Detect which cell encompasses the target text, then output its (x, y) center coordinate. 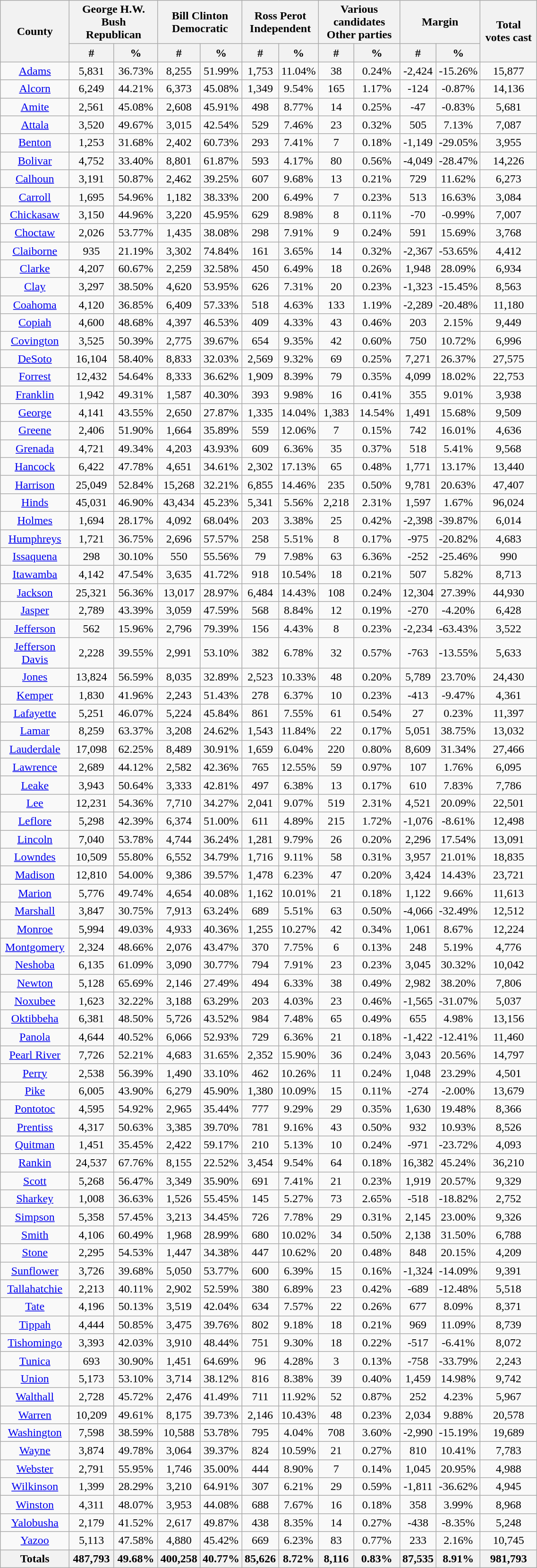
2,352 (260, 1055)
12,810 (92, 875)
36,210 (509, 1163)
693 (92, 1361)
52.84% (136, 484)
444 (260, 1469)
11.04% (298, 71)
20.09% (458, 803)
8,366 (509, 1109)
6,249 (92, 89)
5,726 (179, 1019)
8,116 (336, 1559)
35.00% (221, 1469)
3,768 (509, 233)
8.72% (298, 1559)
0.34% (377, 929)
8.09% (458, 1307)
Yazoo (35, 1541)
-2,367 (418, 251)
1,008 (92, 1199)
8.84% (298, 611)
4,141 (92, 413)
2,295 (92, 1253)
711 (260, 1396)
42.39% (136, 821)
200 (260, 197)
654 (260, 341)
1,830 (92, 695)
13,824 (92, 677)
40.11% (136, 1289)
61 (336, 713)
-1,149 (418, 143)
4.98% (458, 1019)
47.54% (136, 575)
87,535 (418, 1559)
5.13% (298, 1145)
795 (260, 1433)
-758 (418, 1361)
45.24% (458, 1163)
3,635 (179, 575)
9.07% (298, 803)
3.99% (458, 1505)
10.54% (298, 575)
8,333 (179, 377)
51.90% (136, 431)
26.37% (458, 359)
382 (260, 653)
3,297 (92, 287)
9.35% (298, 341)
9,568 (509, 448)
1,721 (92, 538)
2,213 (92, 1289)
15.69% (458, 233)
3.38% (298, 520)
1.76% (458, 767)
-33.79% (458, 1361)
409 (260, 323)
28.17% (136, 520)
-1,323 (418, 287)
15.68% (458, 413)
2,791 (92, 1469)
6.33% (298, 983)
12,498 (509, 821)
Winston (35, 1505)
Monroe (35, 929)
10.59% (298, 1451)
-124 (418, 89)
-9.47% (458, 695)
56.59% (136, 677)
12,224 (509, 929)
4,595 (92, 1109)
43.93% (221, 448)
16.63% (458, 197)
8,713 (509, 575)
-252 (418, 557)
8.90% (298, 1469)
69 (336, 359)
49.74% (136, 893)
4.63% (298, 305)
8,833 (179, 359)
47,407 (509, 484)
497 (260, 785)
1,399 (92, 1487)
34.27% (221, 803)
36 (336, 1055)
4,988 (509, 1469)
38.50% (136, 287)
3,385 (179, 1127)
Leflore (35, 821)
-39.87% (458, 520)
48.68% (136, 323)
5,358 (92, 1217)
1,623 (92, 1001)
1,478 (260, 875)
3,210 (179, 1487)
7,913 (179, 911)
24,537 (92, 1163)
3,475 (179, 1325)
Perry (35, 1073)
George (35, 413)
34.38% (221, 1253)
Wilkinson (35, 1487)
Copiah (35, 323)
9,781 (418, 484)
George H.W. BushRepublican (114, 22)
42.54% (221, 125)
0.19% (377, 611)
Alcorn (35, 89)
2,689 (92, 767)
-0.87% (458, 89)
3,957 (418, 857)
1,597 (418, 502)
12,432 (92, 377)
5,298 (92, 821)
49.31% (136, 395)
7.48% (298, 1019)
5,341 (260, 502)
Benton (35, 143)
Marshall (35, 911)
30.91% (221, 749)
-47 (418, 107)
8.67% (458, 929)
64.69% (221, 1361)
1,968 (179, 1235)
32.58% (221, 269)
4,120 (92, 305)
7.78% (298, 1217)
7,786 (509, 785)
68.04% (221, 520)
10,042 (509, 965)
165 (336, 89)
36.85% (136, 305)
6.39% (298, 1271)
39 (336, 1378)
3,910 (179, 1343)
10,209 (92, 1414)
355 (418, 395)
655 (418, 1019)
559 (260, 431)
2,026 (92, 233)
438 (260, 1523)
-2,234 (418, 629)
6,996 (509, 341)
58 (336, 857)
38.20% (458, 983)
-15.45% (458, 287)
161 (260, 251)
41.52% (136, 1523)
Sharkey (35, 1199)
Lafayette (35, 713)
19,689 (509, 1433)
2,041 (260, 803)
Hancock (35, 466)
22,753 (509, 377)
3,726 (92, 1271)
611 (260, 821)
9.66% (458, 893)
969 (418, 1325)
25,321 (92, 593)
4,945 (509, 1487)
Jackson (35, 593)
64.91% (221, 1487)
0.97% (377, 767)
708 (336, 1433)
5,113 (92, 1541)
DeSoto (35, 359)
Clarke (35, 269)
17,098 (92, 749)
0.56% (377, 161)
31.65% (221, 1055)
12.06% (298, 431)
6,552 (179, 857)
1,490 (179, 1073)
36.75% (136, 538)
1,253 (92, 143)
6,279 (179, 1091)
4,311 (92, 1505)
1,543 (260, 731)
Harrison (35, 484)
3,393 (92, 1343)
33.40% (136, 161)
6.21% (298, 1487)
4.28% (298, 1361)
34 (336, 1235)
462 (260, 1073)
57.45% (136, 1217)
27.39% (458, 593)
5,224 (179, 713)
-517 (418, 1343)
5,248 (509, 1523)
Noxubee (35, 1001)
35.45% (136, 1145)
6,934 (509, 269)
7.13% (458, 125)
74.84% (221, 251)
7.98% (298, 557)
42.04% (221, 1307)
8,072 (509, 1343)
4,196 (92, 1307)
-2,289 (418, 305)
7.55% (298, 713)
1,255 (260, 929)
10.09% (298, 1091)
Pontotoc (35, 1109)
9.11% (298, 857)
56.36% (136, 593)
-20.48% (458, 305)
6 (336, 947)
-20.82% (458, 538)
-4,049 (418, 161)
47.58% (136, 1541)
43.90% (136, 1091)
21.01% (458, 857)
35 (336, 448)
50.64% (136, 785)
26 (336, 839)
5,128 (92, 983)
12,304 (418, 593)
Amite (35, 107)
50.85% (136, 1325)
47.78% (136, 466)
-975 (418, 538)
Tate (35, 1307)
-1,324 (418, 1271)
235 (336, 484)
2,523 (260, 677)
3,064 (179, 1451)
2,302 (260, 466)
39.68% (136, 1271)
48.50% (136, 1019)
688 (260, 1505)
3,424 (418, 875)
41.96% (136, 695)
10.72% (458, 341)
43.39% (136, 611)
519 (336, 803)
487,793 (92, 1559)
7.46% (298, 125)
54.92% (136, 1109)
258 (260, 538)
3,150 (92, 215)
3.65% (298, 251)
10.02% (298, 1235)
12.55% (298, 767)
248 (418, 947)
-6.41% (458, 1343)
-36.62% (458, 1487)
Clay (35, 287)
96 (260, 1361)
6.78% (298, 653)
918 (260, 575)
10.93% (458, 1127)
Stone (35, 1253)
14.46% (298, 484)
15,877 (509, 71)
2,406 (92, 431)
765 (260, 767)
39.55% (136, 653)
562 (92, 629)
Choctaw (35, 233)
39.37% (221, 1451)
44,930 (509, 593)
39.76% (221, 1325)
4,620 (179, 287)
8,563 (509, 287)
4,209 (509, 1253)
1,526 (179, 1199)
8,739 (509, 1325)
3,349 (179, 1181)
50.39% (136, 341)
1,746 (179, 1469)
2,034 (418, 1414)
Lauderdale (35, 749)
4.89% (298, 821)
2,259 (179, 269)
21.19% (136, 251)
10,509 (92, 857)
233 (418, 1541)
4,203 (179, 448)
54.64% (136, 377)
4,397 (179, 323)
8,609 (418, 749)
27,575 (509, 359)
60.67% (136, 269)
Oktibbeha (35, 1019)
36.62% (221, 377)
0.40% (377, 1378)
Prentiss (35, 1127)
9.16% (298, 1127)
20,578 (509, 1414)
9,509 (509, 413)
34.79% (221, 857)
7,726 (92, 1055)
15,268 (179, 484)
10.33% (298, 677)
-2,398 (418, 520)
2,138 (418, 1235)
2,796 (179, 629)
2,422 (179, 1145)
Pike (35, 1091)
5,051 (418, 731)
1,587 (179, 395)
96,024 (509, 502)
9.30% (298, 1343)
816 (260, 1378)
25,049 (92, 484)
Chickasaw (35, 215)
63.37% (136, 731)
50.87% (136, 179)
Pearl River (35, 1055)
61.87% (221, 161)
27.49% (221, 983)
794 (260, 965)
-2.00% (458, 1091)
Lincoln (35, 839)
51.43% (221, 695)
62.25% (136, 749)
-413 (418, 695)
861 (260, 713)
Jasper (35, 611)
50.13% (136, 1307)
-32.49% (458, 911)
1,694 (92, 520)
6.89% (298, 1289)
210 (260, 1145)
1,659 (260, 749)
1,048 (418, 1073)
9 (336, 233)
2,076 (179, 947)
4,636 (509, 431)
1.17% (377, 89)
1.19% (377, 305)
Coahoma (35, 305)
39.25% (221, 179)
43.47% (221, 947)
591 (418, 233)
8,801 (179, 161)
61.09% (136, 965)
2,991 (179, 653)
607 (260, 179)
5,681 (509, 107)
781 (260, 1127)
307 (260, 1487)
3,015 (179, 125)
8.77% (298, 107)
-971 (418, 1145)
610 (418, 785)
358 (418, 1505)
669 (260, 1541)
932 (418, 1127)
1,771 (418, 466)
25 (336, 520)
750 (418, 341)
Tallahatchie (35, 1289)
4,412 (509, 251)
7.75% (298, 947)
Bolivar (35, 161)
7.83% (458, 785)
5.41% (458, 448)
4.43% (298, 629)
46.07% (136, 713)
-23.72% (458, 1145)
43,434 (179, 502)
12 (336, 611)
5,050 (179, 1271)
-0.99% (458, 215)
85,626 (260, 1559)
County (35, 31)
11,613 (509, 893)
5,776 (92, 893)
Franklin (35, 395)
38.59% (136, 1433)
13,679 (509, 1091)
39.70% (221, 1127)
593 (260, 161)
3,520 (92, 125)
Webster (35, 1469)
6,381 (92, 1019)
54.96% (136, 197)
5,789 (418, 677)
31.68% (136, 143)
18.02% (458, 377)
-8.35% (458, 1523)
47 (336, 875)
36.63% (136, 1199)
7,087 (509, 125)
626 (260, 287)
-12.41% (458, 1037)
1,435 (179, 233)
1,942 (92, 395)
3,045 (418, 965)
550 (179, 557)
63.29% (221, 1001)
8.91% (458, 1559)
12,512 (509, 911)
7,598 (92, 1433)
-4.20% (458, 611)
2,902 (179, 1289)
0.22% (377, 1343)
810 (418, 1451)
Various candidatesOther parties (359, 22)
5,967 (509, 1396)
0.54% (377, 713)
22.52% (221, 1163)
Quitman (35, 1145)
-1,565 (418, 1001)
10.62% (298, 1253)
45.90% (221, 1091)
7,806 (509, 983)
9.98% (298, 395)
55.56% (221, 557)
-0.83% (458, 107)
2.15% (458, 323)
6,095 (509, 767)
38.08% (221, 233)
Warren (35, 1414)
4,880 (179, 1541)
0.16% (377, 1271)
7.31% (298, 287)
63.24% (221, 911)
43.52% (221, 1019)
3,213 (179, 1217)
4.23% (458, 1396)
2,476 (179, 1396)
2,145 (418, 1217)
10,588 (179, 1433)
20.63% (458, 484)
1,182 (179, 197)
2,650 (179, 413)
-15.19% (458, 1433)
3,302 (179, 251)
4,521 (418, 803)
60.49% (136, 1235)
49.78% (136, 1451)
11 (336, 1073)
1,664 (179, 431)
10.27% (298, 929)
1,281 (260, 839)
4,644 (92, 1037)
-763 (418, 653)
Adams (35, 71)
370 (260, 947)
67.76% (136, 1163)
11.84% (298, 731)
6,788 (509, 1235)
4,651 (179, 466)
Wayne (35, 1451)
3,847 (92, 911)
59 (336, 767)
Jefferson (35, 629)
34.45% (221, 1217)
31.50% (458, 1235)
4,752 (92, 161)
8,155 (179, 1163)
802 (260, 1325)
83 (336, 1541)
3,522 (509, 629)
8,371 (509, 1307)
27 (418, 713)
634 (260, 1307)
2,228 (92, 653)
46.90% (136, 502)
Issaquena (35, 557)
8,259 (92, 731)
7.57% (298, 1307)
38.75% (458, 731)
24.62% (221, 731)
-1,422 (418, 1037)
6.38% (298, 785)
10.41% (458, 1451)
Neshoba (35, 965)
10.43% (298, 1414)
Grenada (35, 448)
15.90% (298, 1055)
7,710 (179, 803)
5.27% (298, 1199)
0.87% (377, 1396)
5,268 (92, 1181)
5,994 (92, 929)
Holmes (35, 520)
Tishomingo (35, 1343)
0.60% (377, 341)
49.61% (136, 1414)
11,180 (509, 305)
9.29% (298, 1109)
8,526 (509, 1127)
-2,424 (418, 71)
2,775 (179, 341)
5,518 (509, 1289)
3,333 (179, 785)
10,745 (509, 1541)
Rankin (35, 1163)
1,122 (418, 893)
107 (418, 767)
2,728 (92, 1396)
108 (336, 593)
Itawamba (35, 575)
32.21% (221, 484)
36.24% (221, 839)
Humphreys (35, 538)
Madison (35, 875)
2,582 (179, 767)
-18.82% (458, 1199)
1,919 (418, 1181)
4,207 (92, 269)
-63.43% (458, 629)
380 (260, 1289)
494 (260, 983)
16,382 (418, 1163)
3,090 (179, 965)
13,440 (509, 466)
-518 (418, 1199)
2,538 (92, 1073)
40.52% (136, 1037)
984 (260, 1019)
6.37% (298, 695)
3,714 (179, 1378)
3,454 (260, 1163)
40.08% (221, 893)
12,231 (92, 803)
36.73% (136, 71)
Lamar (35, 731)
11,397 (509, 713)
52.21% (136, 1055)
50.63% (136, 1127)
1,162 (260, 893)
49.87% (221, 1523)
4,444 (92, 1325)
0.41% (377, 395)
7,271 (418, 359)
14.04% (298, 413)
-4,066 (418, 911)
27.87% (221, 413)
505 (418, 125)
14.54% (377, 413)
2,608 (179, 107)
Greene (35, 431)
54.53% (136, 1253)
44.12% (136, 767)
513 (418, 197)
42.03% (136, 1343)
4,654 (179, 893)
23.29% (458, 1073)
Jefferson Davis (35, 653)
11,460 (509, 1037)
Leake (35, 785)
1,459 (418, 1378)
-1,811 (418, 1487)
Tunica (35, 1361)
Marion (35, 893)
4.17% (298, 161)
0.57% (377, 653)
0.14% (377, 1469)
4,721 (92, 448)
44.96% (136, 215)
9.68% (298, 179)
4.33% (298, 323)
30.10% (136, 557)
Simpson (35, 1217)
-28.47% (458, 161)
42.81% (221, 785)
45.23% (221, 502)
215 (336, 821)
568 (260, 611)
39.73% (221, 1414)
34.61% (221, 466)
609 (260, 448)
1,045 (418, 1469)
35.44% (221, 1109)
-14.09% (458, 1271)
45.42% (221, 1541)
13.17% (458, 466)
48.44% (221, 1343)
5.82% (458, 575)
680 (260, 1235)
6,066 (179, 1037)
13,091 (509, 839)
56.39% (136, 1073)
41.49% (221, 1396)
Covington (35, 341)
4.04% (298, 1433)
2,218 (336, 502)
15.96% (136, 629)
677 (418, 1307)
32.03% (221, 359)
9,326 (509, 1217)
691 (260, 1181)
4,092 (179, 520)
498 (260, 107)
32.22% (136, 1001)
Montgomery (35, 947)
1,380 (260, 1091)
Panola (35, 1037)
30.90% (136, 1361)
9,329 (509, 1181)
Ross PerotIndependent (280, 22)
629 (260, 215)
Lee (35, 803)
1,716 (260, 857)
2,789 (92, 611)
19.48% (458, 1109)
9.01% (458, 395)
8.39% (298, 377)
55.80% (136, 857)
9.79% (298, 839)
49.03% (136, 929)
45.91% (221, 107)
23,721 (509, 875)
293 (260, 143)
45.84% (221, 713)
1,630 (418, 1109)
30.75% (136, 911)
49.34% (136, 448)
56.47% (136, 1181)
848 (418, 1253)
3,955 (509, 143)
7.67% (298, 1505)
80 (336, 161)
7,783 (509, 1451)
145 (260, 1199)
8,968 (509, 1505)
Lowndes (35, 857)
-12.48% (458, 1289)
2,569 (260, 359)
9,449 (509, 323)
6,374 (179, 821)
Totals (35, 1559)
1,447 (179, 1253)
2,982 (418, 983)
54.36% (136, 803)
689 (260, 911)
447 (260, 1253)
57.33% (221, 305)
55.45% (221, 1199)
52.93% (221, 1037)
6,409 (179, 305)
1,695 (92, 197)
3,874 (92, 1451)
2,296 (418, 839)
5,173 (92, 1378)
6,135 (92, 965)
6,428 (509, 611)
981,793 (509, 1559)
48.07% (136, 1505)
Hinds (35, 502)
2,561 (92, 107)
3 (336, 1361)
5.56% (298, 502)
-438 (418, 1523)
3,084 (509, 197)
1,948 (418, 269)
Sunflower (35, 1271)
1,909 (260, 377)
6,373 (179, 89)
79.39% (221, 629)
935 (92, 251)
24,430 (509, 677)
10.26% (298, 1073)
57.57% (221, 538)
33.10% (221, 1073)
7,007 (509, 215)
9.32% (298, 359)
39.67% (221, 341)
14,226 (509, 161)
28.99% (221, 1235)
32 (336, 653)
11.62% (458, 179)
0.83% (377, 1559)
Union (35, 1378)
32.89% (221, 677)
2,179 (92, 1523)
990 (509, 557)
0.59% (377, 1487)
1,335 (260, 413)
45,031 (92, 502)
-53.65% (458, 251)
28.09% (458, 269)
3.60% (377, 1433)
16,104 (92, 359)
53.95% (221, 287)
8,255 (179, 71)
60.73% (221, 143)
742 (418, 431)
4,106 (92, 1235)
38.33% (221, 197)
Kemper (35, 695)
45.72% (136, 1396)
5,037 (509, 1001)
400,258 (179, 1559)
40.77% (221, 1559)
-15.26% (458, 71)
10.01% (298, 893)
0.15% (377, 431)
3,208 (179, 731)
6,855 (260, 484)
6,014 (509, 520)
Smith (35, 1235)
Attala (35, 125)
18,835 (509, 857)
0.37% (377, 448)
9,742 (509, 1378)
4,776 (509, 947)
11.09% (458, 1325)
20.95% (458, 1469)
Margin (440, 22)
3,938 (509, 395)
49.67% (136, 125)
4,933 (179, 929)
14,136 (509, 89)
17.13% (298, 466)
1.72% (377, 821)
4,361 (509, 695)
47.59% (221, 611)
20.56% (458, 1055)
51.00% (221, 821)
Calhoun (35, 179)
4,501 (509, 1073)
252 (418, 1396)
13,017 (179, 593)
9.88% (458, 1414)
6,005 (92, 1091)
16.01% (458, 431)
726 (260, 1217)
2,965 (179, 1109)
1,061 (418, 929)
73 (336, 1199)
6,273 (509, 179)
393 (260, 395)
3,953 (179, 1505)
38.12% (221, 1378)
Carroll (35, 197)
Bill ClintonDemocratic (200, 22)
Newton (35, 983)
824 (260, 1451)
44.08% (221, 1505)
28.29% (136, 1487)
-31.07% (458, 1001)
9,386 (179, 875)
20.57% (458, 1181)
Claiborne (35, 251)
31.34% (458, 749)
2.65% (377, 1199)
8.38% (298, 1378)
529 (260, 125)
48.66% (136, 947)
220 (336, 749)
27,466 (509, 749)
52.59% (221, 1289)
3,043 (418, 1055)
Total votes cast (509, 31)
59.17% (221, 1145)
17.54% (458, 839)
2,462 (179, 179)
23.00% (458, 1217)
58.40% (136, 359)
Forrest (35, 377)
28.97% (221, 593)
Tippah (35, 1325)
11.92% (298, 1396)
8,035 (179, 677)
2,324 (92, 947)
2,696 (179, 538)
9.18% (298, 1325)
4.03% (298, 1001)
1,753 (260, 71)
0.77% (377, 1541)
4,744 (179, 839)
8,489 (179, 749)
-8.61% (458, 821)
20.15% (458, 1253)
8,175 (179, 1414)
8.98% (298, 215)
40.30% (221, 395)
64 (336, 1163)
65.69% (136, 983)
6,422 (92, 466)
5,251 (92, 713)
1,383 (336, 413)
2,752 (509, 1199)
35.89% (221, 431)
45.95% (221, 215)
-25.46% (458, 557)
507 (418, 575)
Yalobusha (35, 1523)
3,188 (179, 1001)
-2,990 (418, 1433)
600 (260, 1271)
3,059 (179, 611)
450 (260, 269)
7,040 (92, 839)
14.98% (458, 1378)
42.36% (221, 767)
1,491 (418, 413)
41.72% (221, 575)
43.55% (136, 413)
Walthall (35, 1396)
13,156 (509, 1019)
3,943 (92, 785)
3,191 (92, 179)
54.00% (136, 875)
777 (260, 1109)
9,391 (509, 1271)
14,797 (509, 1055)
278 (260, 695)
5,831 (92, 71)
Washington (35, 1433)
30.32% (458, 965)
51.99% (221, 71)
2,402 (179, 143)
4,600 (92, 323)
8.35% (298, 1523)
55.95% (136, 1469)
-70 (418, 215)
2,617 (179, 1523)
-13.55% (458, 653)
3,519 (179, 1307)
5.19% (458, 947)
4,093 (509, 1145)
4,142 (92, 575)
-689 (418, 1289)
1,349 (260, 89)
2.16% (458, 1541)
44.21% (136, 89)
3,525 (92, 341)
39.57% (221, 875)
6,484 (260, 593)
35.90% (221, 1181)
-274 (418, 1091)
46.53% (221, 323)
30.77% (221, 965)
-29.05% (458, 143)
Lawrence (35, 767)
22,501 (509, 803)
Scott (35, 1181)
23.70% (458, 677)
133 (336, 305)
751 (260, 1343)
4,099 (418, 377)
3,220 (179, 215)
0.80% (377, 749)
5,633 (509, 653)
4,317 (92, 1127)
156 (260, 629)
49.68% (136, 1559)
-1,076 (418, 821)
Jones (35, 677)
-270 (418, 611)
13,032 (509, 731)
6.04% (298, 749)
52 (336, 1396)
1.67% (458, 502)
40.36% (221, 929)
